Identify which cell holds the provided text, then report its [X, Y] central coordinate. 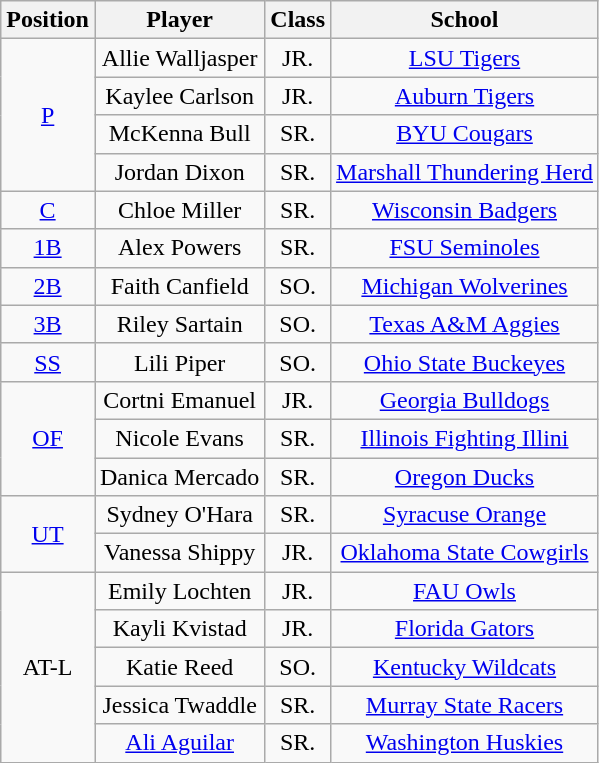
Syracuse Orange [465, 515]
Cortni Emanuel [179, 400]
Kaylee Carlson [179, 96]
Faith Canfield [179, 286]
Texas A&M Aggies [465, 324]
Jessica Twaddle [179, 705]
P [48, 115]
Nicole Evans [179, 438]
Florida Gators [465, 629]
UT [48, 534]
Position [48, 20]
Allie Walljasper [179, 58]
Lili Piper [179, 362]
2B [48, 286]
3B [48, 324]
Player [179, 20]
Wisconsin Badgers [465, 210]
Alex Powers [179, 248]
Marshall Thundering Herd [465, 172]
Riley Sartain [179, 324]
Oregon Ducks [465, 477]
Class [298, 20]
FAU Owls [465, 591]
Sydney O'Hara [179, 515]
SS [48, 362]
Kayli Kvistad [179, 629]
Ali Aguilar [179, 743]
Georgia Bulldogs [465, 400]
OF [48, 438]
C [48, 210]
1B [48, 248]
Auburn Tigers [465, 96]
Jordan Dixon [179, 172]
Katie Reed [179, 667]
FSU Seminoles [465, 248]
School [465, 20]
Washington Huskies [465, 743]
Danica Mercado [179, 477]
Emily Lochten [179, 591]
Illinois Fighting Illini [465, 438]
AT-L [48, 667]
Chloe Miller [179, 210]
Ohio State Buckeyes [465, 362]
Michigan Wolverines [465, 286]
Vanessa Shippy [179, 553]
LSU Tigers [465, 58]
McKenna Bull [179, 134]
Kentucky Wildcats [465, 667]
Oklahoma State Cowgirls [465, 553]
Murray State Racers [465, 705]
BYU Cougars [465, 134]
